Provide the (X, Y) coordinate of the cell's center where the given text is located.  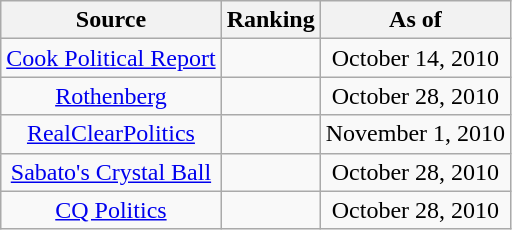
RealClearPolitics (111, 134)
October 14, 2010 (415, 58)
Source (111, 20)
November 1, 2010 (415, 134)
Rothenberg (111, 96)
CQ Politics (111, 210)
As of (415, 20)
Cook Political Report (111, 58)
Ranking (270, 20)
Sabato's Crystal Ball (111, 172)
